Locate the cell with the specified text and output its [x, y] center coordinate. 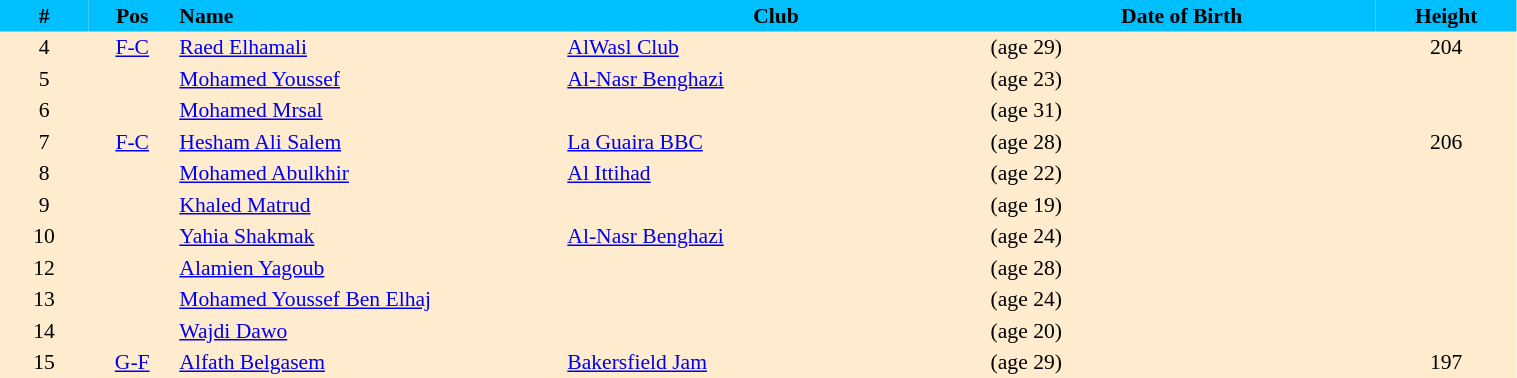
Club [776, 16]
(age 23) [1182, 79]
7 [44, 142]
# [44, 16]
15 [44, 362]
(age 31) [1182, 110]
Date of Birth [1182, 16]
Al Ittihad [776, 174]
Bakersfield Jam [776, 362]
Pos [132, 16]
206 [1446, 142]
4 [44, 48]
197 [1446, 362]
Height [1446, 16]
5 [44, 79]
Raed Elhamali [370, 48]
Alamien Yagoub [370, 268]
Hesham Ali Salem [370, 142]
14 [44, 331]
(age 20) [1182, 331]
Mohamed Youssef Ben Elhaj [370, 300]
9 [44, 205]
Mohamed Abulkhir [370, 174]
204 [1446, 48]
(age 19) [1182, 205]
6 [44, 110]
Alfath Belgasem [370, 362]
AlWasl Club [776, 48]
Mohamed Mrsal [370, 110]
G-F [132, 362]
(age 22) [1182, 174]
La Guaira BBC [776, 142]
Yahia Shakmak [370, 236]
Wajdi Dawo [370, 331]
8 [44, 174]
Mohamed Youssef [370, 79]
12 [44, 268]
Name [370, 16]
13 [44, 300]
Khaled Matrud [370, 205]
10 [44, 236]
